Extract the (x, y) coordinate from the center of the cell holding the provided text.  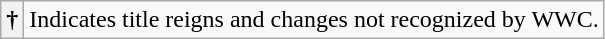
† (12, 20)
Indicates title reigns and changes not recognized by WWC. (314, 20)
